From the cell containing the given text, extract its center point as (x, y) coordinate. 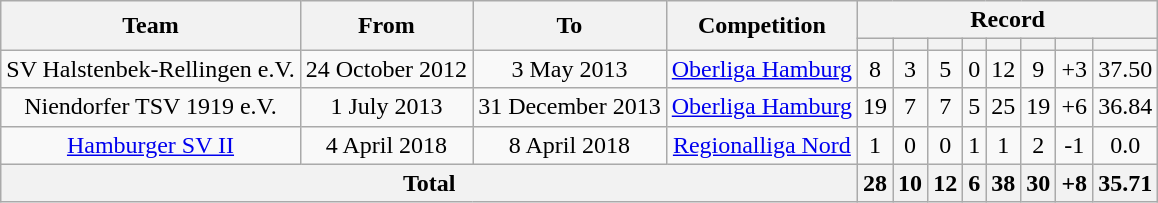
SV Halstenbek-Rellingen e.V. (150, 69)
25 (1004, 107)
38 (1004, 183)
2 (1038, 145)
Team (150, 26)
+6 (1074, 107)
Competition (762, 26)
35.71 (1126, 183)
10 (910, 183)
8 (876, 69)
8 April 2018 (570, 145)
30 (1038, 183)
6 (974, 183)
9 (1038, 69)
Total (430, 183)
Record (1008, 20)
3 May 2013 (570, 69)
+8 (1074, 183)
4 April 2018 (386, 145)
31 December 2013 (570, 107)
Regionalliga Nord (762, 145)
24 October 2012 (386, 69)
-1 (1074, 145)
28 (876, 183)
0.0 (1126, 145)
To (570, 26)
Niendorfer TSV 1919 e.V. (150, 107)
+3 (1074, 69)
1 July 2013 (386, 107)
From (386, 26)
36.84 (1126, 107)
Hamburger SV II (150, 145)
3 (910, 69)
37.50 (1126, 69)
